Output the [x, y] coordinate of the center of the cell containing the given text.  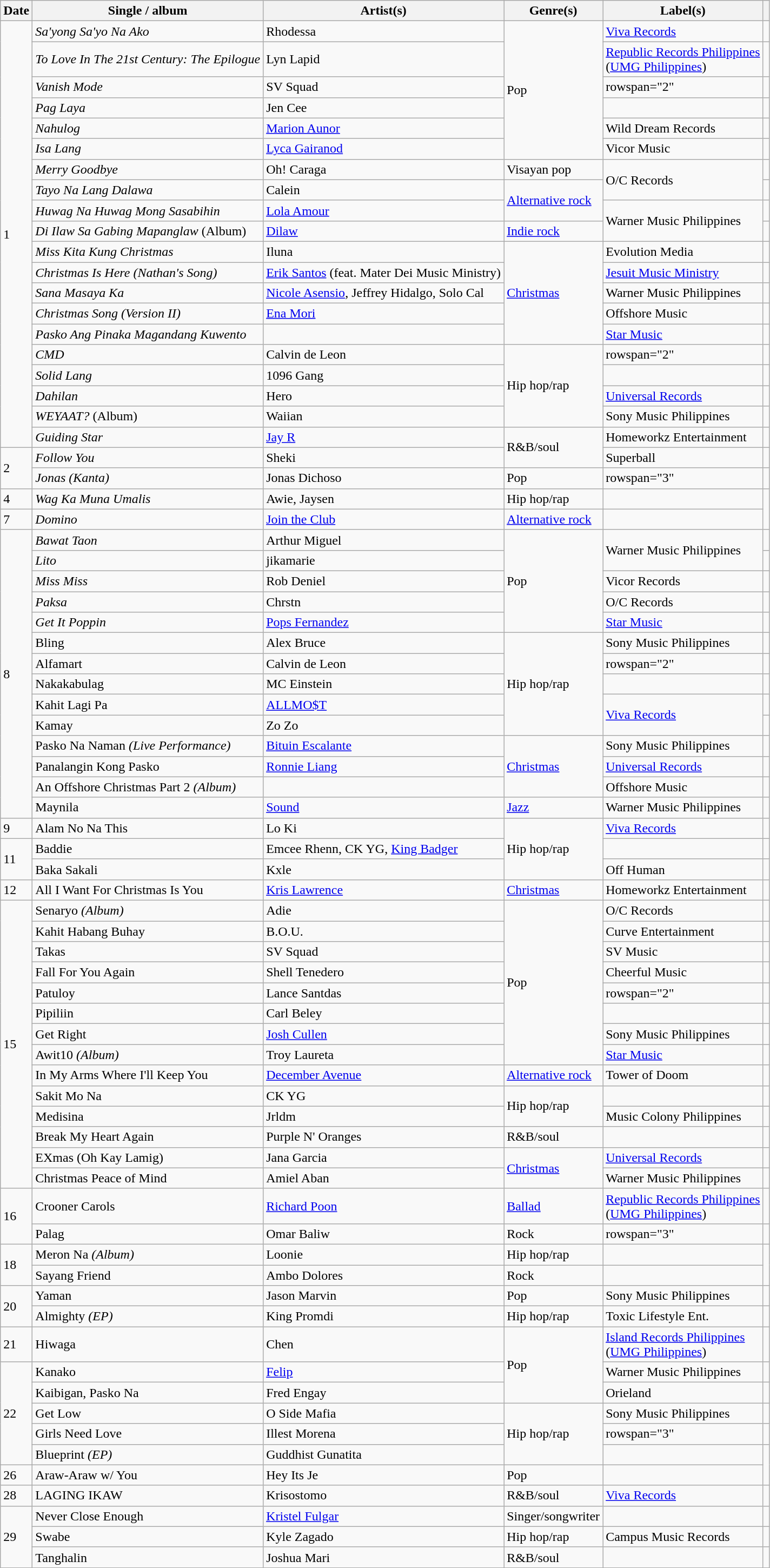
1 [16, 234]
Isa Lang [148, 149]
Miss Miss [148, 581]
Iluna [384, 252]
CK YG [384, 1096]
Nakakabulag [148, 684]
Off Human [683, 869]
8 [16, 674]
Awie, Jaysen [384, 499]
Maynila [148, 808]
B.O.U. [384, 931]
Hero [384, 396]
WEYAAT? (Album) [148, 416]
Music Colony Philippines [683, 1116]
Dahilan [148, 396]
In My Arms Where I'll Keep You [148, 1075]
Vanish Mode [148, 87]
Almighty (EP) [148, 1316]
Get Right [148, 1034]
Alfamart [148, 664]
20 [16, 1306]
28 [16, 1496]
Indie rock [554, 231]
Baddie [148, 849]
4 [16, 499]
18 [16, 1265]
Jana Garcia [384, 1157]
Domino [148, 519]
Blueprint (EP) [148, 1454]
Curve Entertainment [683, 931]
Lyca Gairanod [384, 149]
Araw-Araw w/ You [148, 1475]
Wild Dream Records [683, 128]
CMD [148, 355]
Sayang Friend [148, 1275]
Jonas Dichoso [384, 478]
Omar Baliw [384, 1234]
Campus Music Records [683, 1537]
ALLMO$T [384, 705]
Ena Mori [384, 314]
Evolution Media [683, 252]
Sound [384, 808]
Illest Morena [384, 1434]
Kahit Habang Buhay [148, 931]
Paksa [148, 602]
Richard Poon [384, 1206]
Merry Goodbye [148, 169]
Jason Marvin [384, 1296]
Baka Sakali [148, 869]
Girls Need Love [148, 1434]
LAGING IKAW [148, 1496]
Fred Engay [384, 1393]
Kamay [148, 725]
Jrldm [384, 1116]
Lyn Lapid [384, 59]
Jazz [554, 808]
Emcee Rhenn, CK YG, King Badger [384, 849]
Nahulog [148, 128]
Join the Club [384, 519]
MC Einstein [384, 684]
Christmas Peace of Mind [148, 1178]
Visayan pop [554, 169]
Kahit Lagi Pa [148, 705]
Erik Santos (feat. Mater Dei Music Ministry) [384, 272]
Sa'yong Sa'yo Na Ako [148, 31]
Kyle Zagado [384, 1537]
Date [16, 11]
Alex Bruce [384, 643]
Break My Heart Again [148, 1137]
Loonie [384, 1254]
Sakit Mo Na [148, 1096]
Follow You [148, 458]
15 [16, 1044]
12 [16, 890]
Palag [148, 1234]
Lo Ki [384, 828]
Oh! Caraga [384, 169]
Senaryo (Album) [148, 910]
Christmas Is Here (Nathan's Song) [148, 272]
O Side Mafia [384, 1413]
Meron Na (Album) [148, 1254]
Pipiliin [148, 1014]
Adie [384, 910]
EXmas (Oh Kay Lamig) [148, 1157]
Wag Ka Muna Umalis [148, 499]
All I Want For Christmas Is You [148, 890]
Bawat Taon [148, 540]
December Avenue [384, 1075]
Pops Fernandez [384, 623]
Patuloy [148, 993]
Cheerful Music [683, 972]
Island Records Philippines(UMG Philippines) [683, 1345]
Chrstn [384, 602]
Lance Santdas [384, 993]
Superball [683, 458]
Josh Cullen [384, 1034]
26 [16, 1475]
jikamarie [384, 560]
Lola Amour [384, 210]
Vicor Records [683, 581]
Orieland [683, 1393]
Jay R [384, 437]
To Love In The 21st Century: The Epilogue [148, 59]
Panalangin Kong Pasko [148, 766]
Guiding Star [148, 437]
21 [16, 1345]
22 [16, 1413]
16 [16, 1216]
Purple N' Oranges [384, 1137]
Jesuit Music Ministry [683, 272]
2 [16, 468]
1096 Gang [384, 375]
Single / album [148, 11]
Rob Deniel [384, 581]
Toxic Lifestyle Ent. [683, 1316]
Di Ilaw Sa Gabing Mapanglaw (Album) [148, 231]
Get Low [148, 1413]
Pag Laya [148, 108]
An Offshore Christmas Part 2 (Album) [148, 787]
Medisina [148, 1116]
Crooner Carols [148, 1206]
Fall For You Again [148, 972]
Label(s) [683, 11]
Singer/songwriter [554, 1516]
Tayo Na Lang Dalawa [148, 190]
Ballad [554, 1206]
Swabe [148, 1537]
Bling [148, 643]
Hey Its Je [384, 1475]
Alam No Na This [148, 828]
Tanghalin [148, 1557]
Never Close Enough [148, 1516]
Takas [148, 952]
Awit10 (Album) [148, 1055]
Waiian [384, 416]
Huwag Na Huwag Mong Sasabihin [148, 210]
Bituin Escalante [384, 746]
Jonas (Kanta) [148, 478]
Pasko Ang Pinaka Magandang Kuwento [148, 334]
Kristel Fulgar [384, 1516]
Artist(s) [384, 11]
Zo Zo [384, 725]
29 [16, 1537]
Kaibigan, Pasko Na [148, 1393]
Yaman [148, 1296]
Chen [384, 1345]
Tower of Doom [683, 1075]
Christmas Song (Version II) [148, 314]
Solid Lang [148, 375]
Ambo Dolores [384, 1275]
Arthur Miguel [384, 540]
Joshua Mari [384, 1557]
Vicor Music [683, 149]
Calein [384, 190]
SV Music [683, 952]
11 [16, 859]
Krisostomo [384, 1496]
Get It Poppin [148, 623]
Dilaw [384, 231]
9 [16, 828]
Nicole Asensio, Jeffrey Hidalgo, Solo Cal [384, 293]
Amiel Aban [384, 1178]
Troy Laureta [384, 1055]
Lito [148, 560]
Felip [384, 1372]
Guddhist Gunatita [384, 1454]
Sana Masaya Ka [148, 293]
Pasko Na Naman (Live Performance) [148, 746]
Jen Cee [384, 108]
Sheki [384, 458]
Genre(s) [554, 11]
Kris Lawrence [384, 890]
Kxle [384, 869]
7 [16, 519]
Rhodessa [384, 31]
Hiwaga [148, 1345]
Carl Beley [384, 1014]
Miss Kita Kung Christmas [148, 252]
Ronnie Liang [384, 766]
Kanako [148, 1372]
Marion Aunor [384, 128]
Shell Tenedero [384, 972]
King Promdi [384, 1316]
